Return [x, y] of the center of cell containing provided text 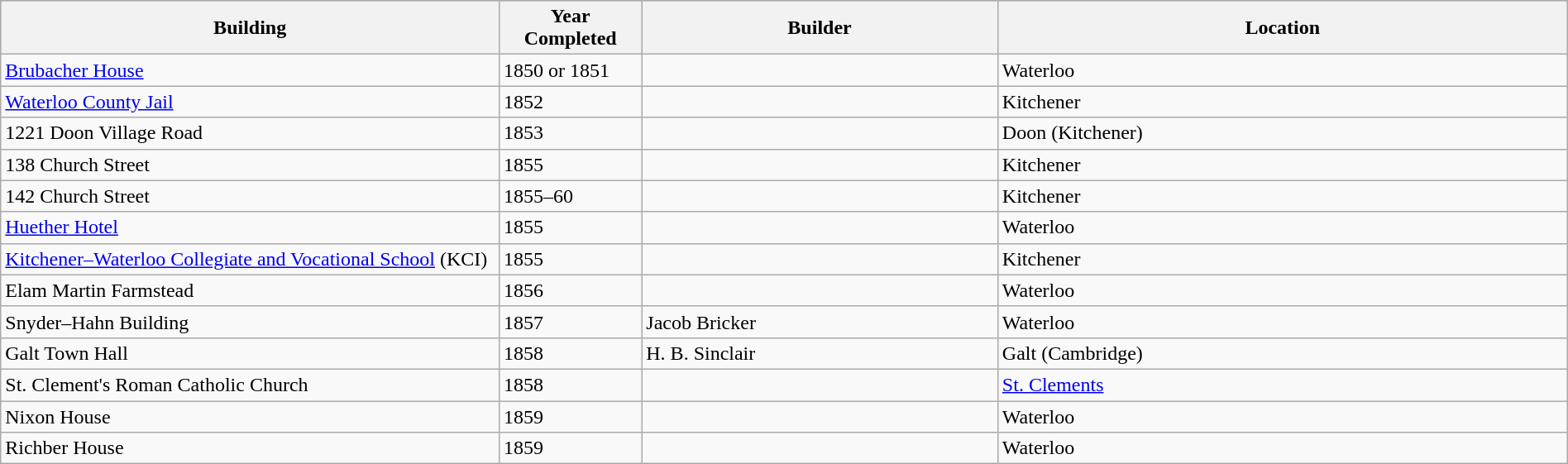
Kitchener–Waterloo Collegiate and Vocational School (KCI) [250, 259]
H. B. Sinclair [820, 353]
Huether Hotel [250, 227]
St. Clement's Roman Catholic Church [250, 385]
Elam Martin Farmstead [250, 290]
1221 Doon Village Road [250, 133]
Year Completed [571, 28]
Galt (Cambridge) [1282, 353]
Builder [820, 28]
Waterloo County Jail [250, 102]
142 Church Street [250, 196]
Brubacher House [250, 70]
138 Church Street [250, 165]
1855–60 [571, 196]
Location [1282, 28]
Jacob Bricker [820, 322]
Snyder–Hahn Building [250, 322]
Nixon House [250, 416]
Building [250, 28]
Galt Town Hall [250, 353]
1850 or 1851 [571, 70]
Richber House [250, 448]
1852 [571, 102]
1853 [571, 133]
St. Clements [1282, 385]
1856 [571, 290]
1857 [571, 322]
Doon (Kitchener) [1282, 133]
